Extract the [X, Y] coordinate from the center of the cell holding the provided text.  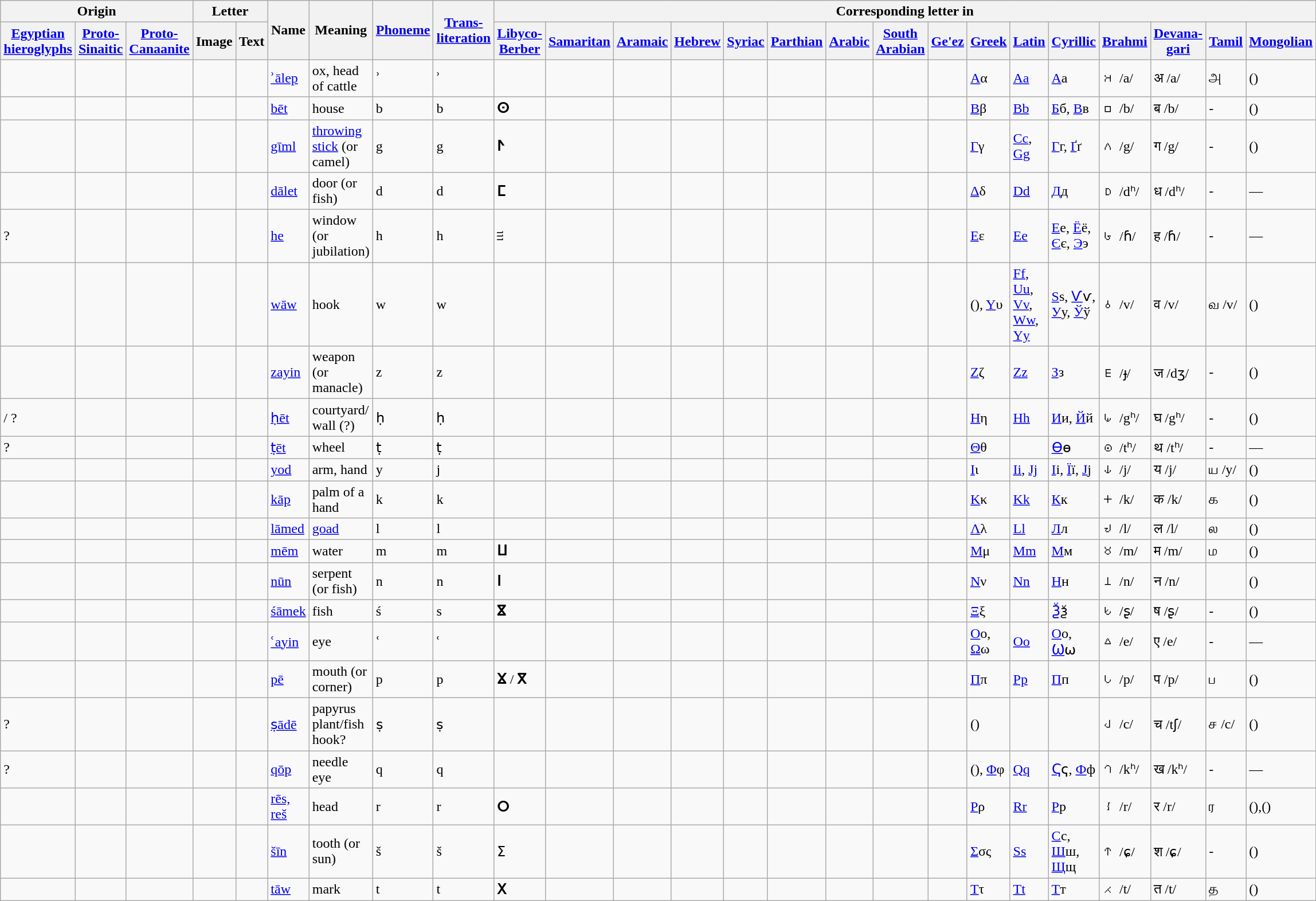
Dd [1029, 191]
Нн [1074, 581]
Nn [1029, 581]
Оо, Ѡѡ [1074, 642]
Libyco-Berber [520, 41]
Зз [1074, 373]
Mm [1029, 551]
Ҁҁ, Фф [1074, 769]
Ζζ [988, 373]
ய /y/ [1226, 469]
Pp [1029, 679]
ś [403, 611]
𑀥 /dʰ/ [1125, 191]
வ /v/ [1226, 304]
Bb [1029, 108]
Ππ [988, 679]
Ββ [988, 108]
Syriac [746, 41]
𑀓 /k/ [1125, 499]
Proto-Canaanite [159, 41]
Aramaic [642, 41]
அ [1226, 78]
weapon (or manacle) [340, 373]
व /v/ [1178, 304]
Οο, Ωω [988, 642]
ल /l/ [1178, 529]
च /tʃ/ [1178, 724]
Дд [1074, 191]
yod [288, 469]
क /k/ [1178, 499]
𑀖 /gʰ/ [1125, 417]
mark [340, 890]
dālet [288, 191]
க [1226, 499]
𑀅 /a/ [1125, 78]
Kk [1029, 499]
ḥēt [288, 417]
Κκ [988, 499]
y [403, 469]
𑀢 /t/ [1125, 890]
ப [1226, 679]
tāw [288, 890]
ʾālep [288, 78]
window (or jubilation) [340, 236]
Parthian [797, 41]
eye [340, 642]
म /m/ [1178, 551]
mēm [288, 551]
Corresponding letter in [905, 11]
न /n/ [1178, 581]
lāmed [288, 529]
Cyrillic [1074, 41]
Name [288, 30]
Image [214, 41]
mouth (or corner) [340, 679]
𑀫 /m/ [1125, 551]
Ее, Ёё, Єє, Ээ [1074, 236]
šīn [288, 852]
Hebrew [698, 41]
ⴴ / ⴳ [520, 679]
palm of a hand [340, 499]
𑀕 /g/ [1125, 146]
श /ɕ/ [1178, 852]
ⵔ [520, 807]
ṣādē [288, 724]
ⵎ [520, 191]
𑀮 /l/ [1125, 529]
head [340, 807]
(), Φφ [988, 769]
ர [1226, 807]
courtyard/wall (?) [340, 417]
Devana­gari [1178, 41]
Ge'ez [947, 41]
Latin [1029, 41]
ⵤ [520, 146]
he [288, 236]
needle eye [340, 769]
Meaning [340, 30]
bēt [288, 108]
𑀦 /n/ [1125, 581]
Zz [1029, 373]
𑀩 /b/ [1125, 108]
Brahmi [1125, 41]
Ee [1029, 236]
𑀣 /tʰ/ [1125, 448]
Αα [988, 78]
fish [340, 611]
kāp [288, 499]
SouthArabian [900, 41]
Гг, Ґґ [1074, 146]
Ιi, Jj [1029, 469]
goad [340, 529]
door (or fish) [340, 191]
Arabic [849, 41]
Ρρ [988, 807]
Ττ [988, 890]
ox, head of cattle [340, 78]
ख /kʰ/ [1178, 769]
Μμ [988, 551]
ம [1226, 551]
wheel [340, 448]
Oo [1029, 642]
Ѯѯ [1074, 611]
Бб, Вв [1074, 108]
Phoneme [403, 30]
अ /a/ [1178, 78]
ல [1226, 529]
Εε [988, 236]
ʿayin [288, 642]
Іі, Її, Јј [1074, 469]
Ѳѳ [1074, 448]
Ιι [988, 469]
𑀧 /p/ [1125, 679]
Proto-Sinaitic [100, 41]
Пп [1074, 679]
Tt [1029, 890]
ए /e/ [1178, 642]
throwing stick (or camel) [340, 146]
Aa [1029, 78]
ⵝ [520, 890]
gīml [288, 146]
water [340, 551]
ज /dʒ/ [1178, 373]
த [1226, 890]
Θθ [988, 448]
rēs, reš [288, 807]
zayin [288, 373]
Δδ [988, 191]
Ии, Йй [1074, 417]
ब /b/ [1178, 108]
Tamil [1226, 41]
Qq [1029, 769]
ग /g/ [1178, 146]
𑀔 /kʰ/ [1125, 769]
Samaritan [579, 41]
𑀘 /c/ [1125, 724]
wāw [288, 304]
ⵉ [520, 852]
Мм [1074, 551]
Сс, Шш, Щщ [1074, 852]
ⵡ [520, 551]
Ηη [988, 417]
hook [340, 304]
Σσς [988, 852]
Γγ [988, 146]
papyrus plant/fish hook? [340, 724]
Тт [1074, 890]
𑀭 /r/ [1125, 807]
ध /dʰ/ [1178, 191]
𑀚 /ɟ/ [1125, 373]
Letter [230, 11]
𑀱 /ʂ/ [1125, 611]
Ll [1029, 529]
Hh [1029, 417]
Trans­literation [464, 30]
ⴵ [520, 611]
Ss [1029, 852]
Рр [1074, 807]
𑀬 /j/ [1125, 469]
ⵏ [520, 581]
Λλ [988, 529]
(), Υυ [988, 304]
Egyptianhieroglyphs [38, 41]
𑀰 /ɕ/ [1125, 852]
pē [288, 679]
Greek [988, 41]
𑀳 /ɦ/ [1125, 236]
qōp [288, 769]
𑀯 /v/ [1125, 304]
घ /gʰ/ [1178, 417]
Cc, Gg [1029, 146]
Νν [988, 581]
र /r/ [1178, 807]
Ⲷ [520, 236]
s [464, 611]
tooth (or sun) [340, 852]
ⵙ [520, 108]
य /j/ [1178, 469]
ṭēt [288, 448]
Лл [1074, 529]
/ ? [38, 417]
Origin [96, 11]
Ξξ [988, 611]
śāmek [288, 611]
Ѕѕ, Ѵѵ, Уу, Ўў [1074, 304]
Rr [1029, 807]
Ff, Uu, Vv, Ww, Yy [1029, 304]
ह /ɦ/ [1178, 236]
थ /tʰ/ [1178, 448]
Аа [1074, 78]
ष /ʂ/ [1178, 611]
serpent (or fish) [340, 581]
त /t/ [1178, 890]
प /p/ [1178, 679]
Кк [1074, 499]
ச /c/ [1226, 724]
nūn [288, 581]
j [464, 469]
Mongolian [1281, 41]
house [340, 108]
(),() [1281, 807]
Text [252, 41]
𑀏 /e/ [1125, 642]
arm, hand [340, 469]
